Search for the cell housing the specified text and yield its [X, Y] center coordinate. 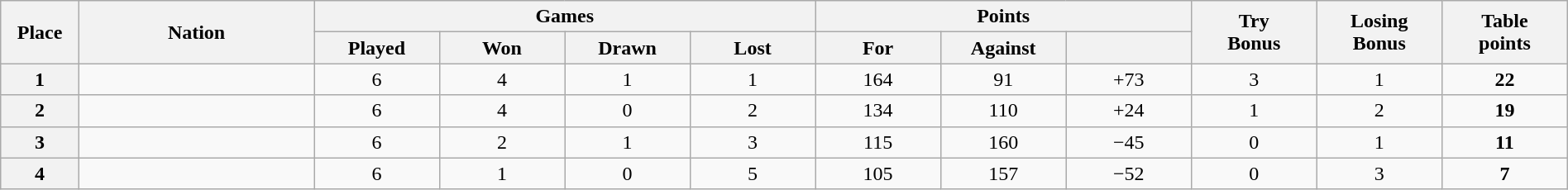
For [878, 48]
7 [1505, 173]
157 [1003, 173]
Played [377, 48]
Won [502, 48]
Points [1004, 17]
110 [1003, 111]
105 [878, 173]
164 [878, 79]
Against [1003, 48]
22 [1505, 79]
Drawn [628, 48]
19 [1505, 111]
−45 [1129, 142]
+73 [1129, 79]
+24 [1129, 111]
−52 [1129, 173]
5 [753, 173]
Lost [753, 48]
134 [878, 111]
91 [1003, 79]
160 [1003, 142]
Nation [196, 32]
Games [565, 17]
11 [1505, 142]
115 [878, 142]
Place [40, 32]
LosingBonus [1379, 32]
Tablepoints [1505, 32]
TryBonus [1254, 32]
